Search for the cell housing the specified text and yield its [X, Y] center coordinate. 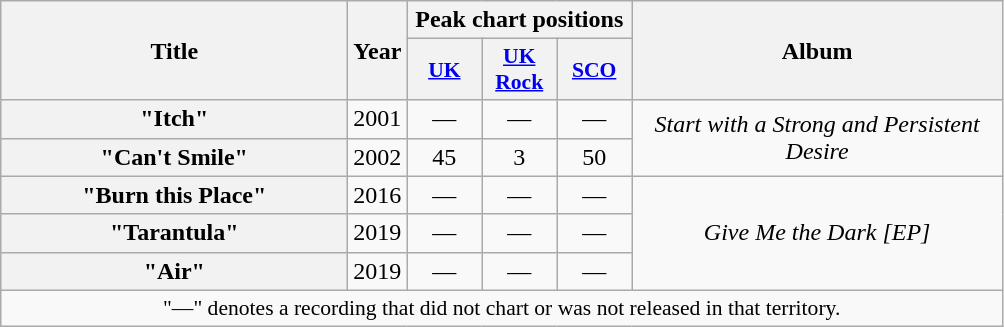
"Can't Smile" [174, 157]
"Burn this Place" [174, 195]
"Air" [174, 271]
Peak chart positions [520, 20]
SCO [594, 70]
Year [378, 50]
2002 [378, 157]
45 [444, 157]
Album [818, 50]
Give Me the Dark [EP] [818, 233]
2016 [378, 195]
50 [594, 157]
UKRock [520, 70]
"Tarantula" [174, 233]
Start with a Strong and Persistent Desire [818, 138]
"—" denotes a recording that did not chart or was not released in that territory. [502, 308]
3 [520, 157]
Title [174, 50]
UK [444, 70]
"Itch" [174, 119]
2001 [378, 119]
